From the cell containing the given text, extract its center point as [X, Y] coordinate. 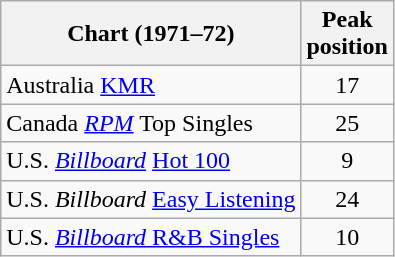
Australia KMR [151, 85]
25 [347, 123]
Canada RPM Top Singles [151, 123]
U.S. Billboard R&B Singles [151, 237]
24 [347, 199]
10 [347, 237]
Peakposition [347, 34]
17 [347, 85]
U.S. Billboard Hot 100 [151, 161]
9 [347, 161]
U.S. Billboard Easy Listening [151, 199]
Chart (1971–72) [151, 34]
